Return the (x, y) coordinate for the center point of the cell that contains the specified text.  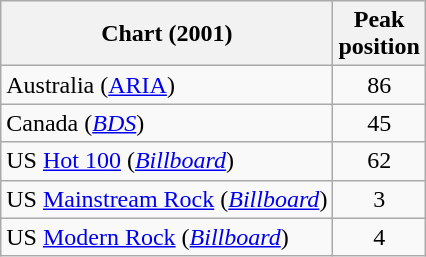
Peakposition (379, 34)
US Hot 100 (Billboard) (167, 161)
3 (379, 199)
Chart (2001) (167, 34)
62 (379, 161)
Canada (BDS) (167, 123)
4 (379, 237)
86 (379, 85)
Australia (ARIA) (167, 85)
45 (379, 123)
US Modern Rock (Billboard) (167, 237)
US Mainstream Rock (Billboard) (167, 199)
